Provide the [X, Y] coordinate of the cell's center where the given text is located.  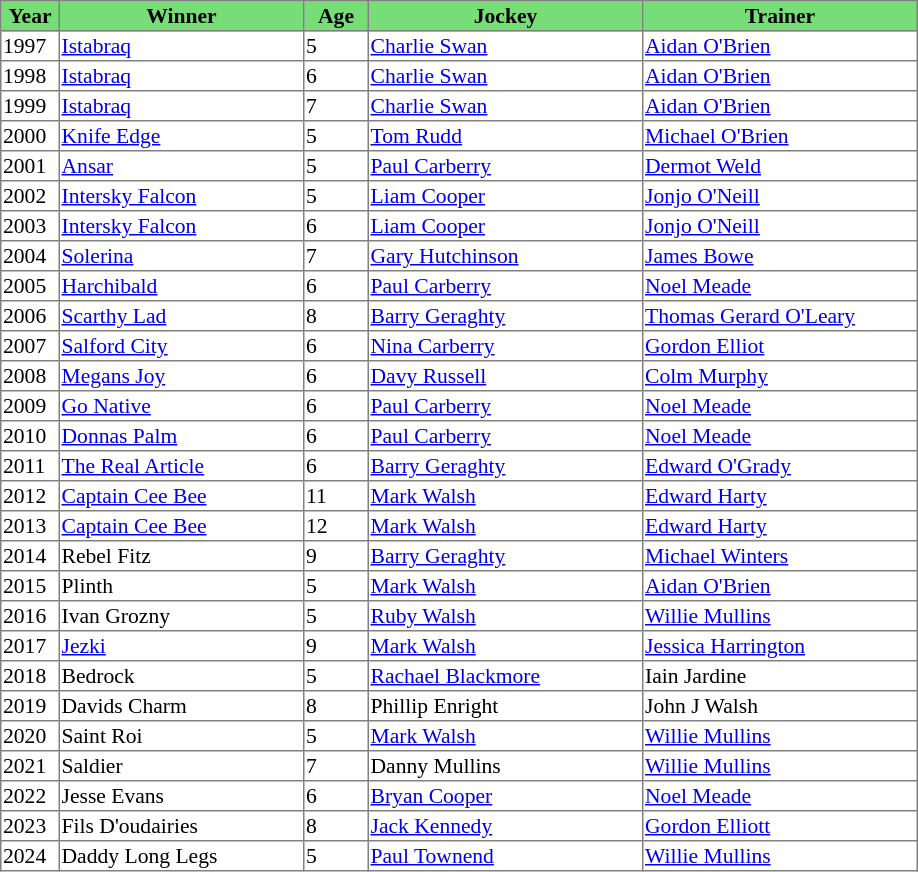
Gordon Elliott [780, 826]
Jockey [505, 16]
2012 [30, 496]
2017 [30, 646]
2005 [30, 286]
Bedrock [181, 676]
Winner [181, 16]
2010 [30, 436]
2011 [30, 466]
Ruby Walsh [505, 616]
2021 [30, 766]
Michael O'Brien [780, 136]
Go Native [181, 406]
Megans Joy [181, 376]
Davids Charm [181, 706]
Tom Rudd [505, 136]
Bryan Cooper [505, 796]
Harchibald [181, 286]
2023 [30, 826]
Michael Winters [780, 556]
Jesse Evans [181, 796]
Phillip Enright [505, 706]
1999 [30, 106]
2020 [30, 736]
James Bowe [780, 256]
Daddy Long Legs [181, 856]
2015 [30, 586]
Rachael Blackmore [505, 676]
Nina Carberry [505, 346]
Thomas Gerard O'Leary [780, 316]
Trainer [780, 16]
2001 [30, 166]
Gary Hutchinson [505, 256]
2018 [30, 676]
Gordon Elliot [780, 346]
12 [336, 526]
2024 [30, 856]
2002 [30, 196]
Ivan Grozny [181, 616]
11 [336, 496]
2008 [30, 376]
Iain Jardine [780, 676]
Fils D'oudairies [181, 826]
Dermot Weld [780, 166]
Ansar [181, 166]
Colm Murphy [780, 376]
2000 [30, 136]
Saldier [181, 766]
Danny Mullins [505, 766]
2003 [30, 226]
2019 [30, 706]
Solerina [181, 256]
2007 [30, 346]
Scarthy Lad [181, 316]
Jessica Harrington [780, 646]
2009 [30, 406]
John J Walsh [780, 706]
2016 [30, 616]
Paul Townend [505, 856]
Saint Roi [181, 736]
1997 [30, 46]
1998 [30, 76]
Jack Kennedy [505, 826]
Plinth [181, 586]
2006 [30, 316]
Rebel Fitz [181, 556]
Jezki [181, 646]
Donnas Palm [181, 436]
Edward O'Grady [780, 466]
Davy Russell [505, 376]
Age [336, 16]
Knife Edge [181, 136]
2014 [30, 556]
2013 [30, 526]
2004 [30, 256]
Year [30, 16]
Salford City [181, 346]
2022 [30, 796]
The Real Article [181, 466]
